Pinpoint the cell where the given text exists, returning its (x, y) midpoint coordinate. 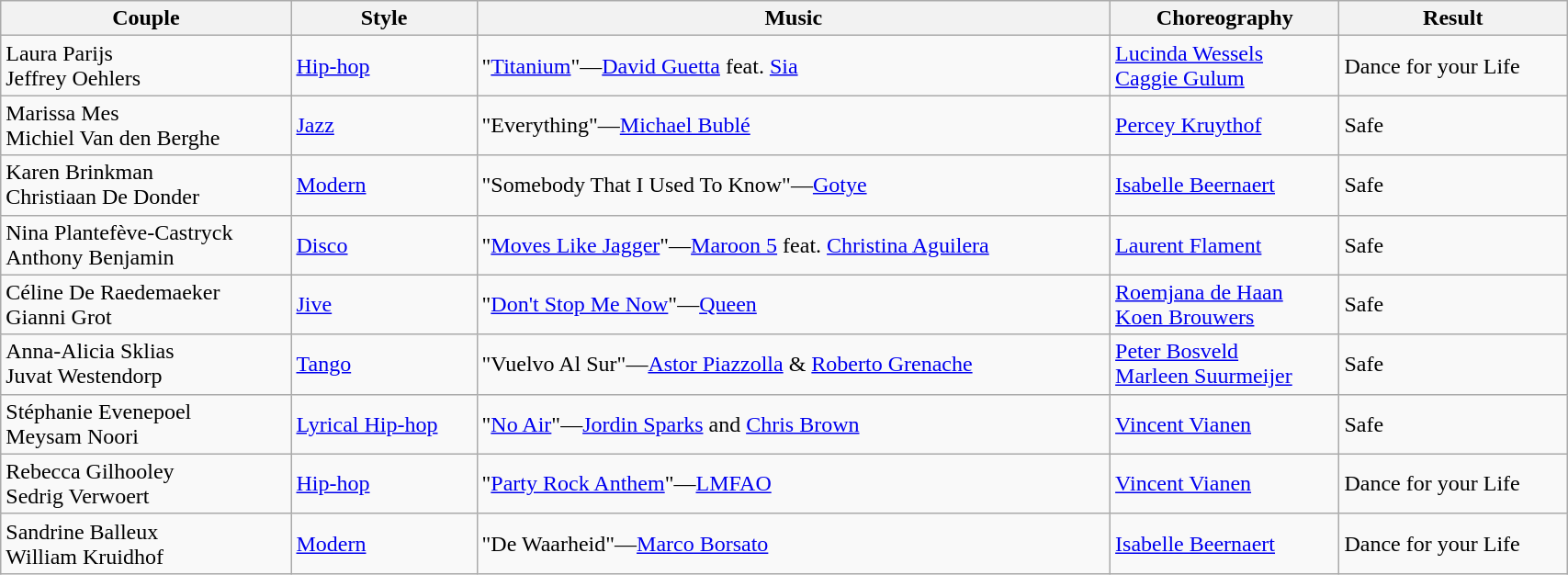
"Everything"—Michael Bublé (794, 125)
"De Waarheid"—Marco Borsato (794, 544)
Disco (384, 244)
Marissa MesMichiel Van den Berghe (146, 125)
Percey Kruythof (1225, 125)
Style (384, 18)
Couple (146, 18)
Peter BosveldMarleen Suurmeijer (1225, 364)
Choreography (1225, 18)
Lyrical Hip-hop (384, 424)
"Don't Stop Me Now"—Queen (794, 305)
Music (794, 18)
"No Air"—Jordin Sparks and Chris Brown (794, 424)
Roemjana de HaanKoen Brouwers (1225, 305)
"Titanium"—David Guetta feat. Sia (794, 66)
"Party Rock Anthem"—LMFAO (794, 483)
Jazz (384, 125)
"Vuelvo Al Sur"—Astor Piazzolla & Roberto Grenache (794, 364)
Sandrine BalleuxWilliam Kruidhof (146, 544)
Jive (384, 305)
Stéphanie EvenepoelMeysam Noori (146, 424)
Laura ParijsJeffrey Oehlers (146, 66)
Nina Plantefève-CastryckAnthony Benjamin (146, 244)
Result (1453, 18)
"Somebody That I Used To Know"—Gotye (794, 186)
Lucinda WesselsCaggie Gulum (1225, 66)
Anna-Alicia SkliasJuvat Westendorp (146, 364)
Céline De RaedemaekerGianni Grot (146, 305)
Karen BrinkmanChristiaan De Donder (146, 186)
Laurent Flament (1225, 244)
"Moves Like Jagger"—Maroon 5 feat. Christina Aguilera (794, 244)
Rebecca GilhooleySedrig Verwoert (146, 483)
Tango (384, 364)
